For the text-containing cell, return its midpoint in [X, Y] coordinate format. 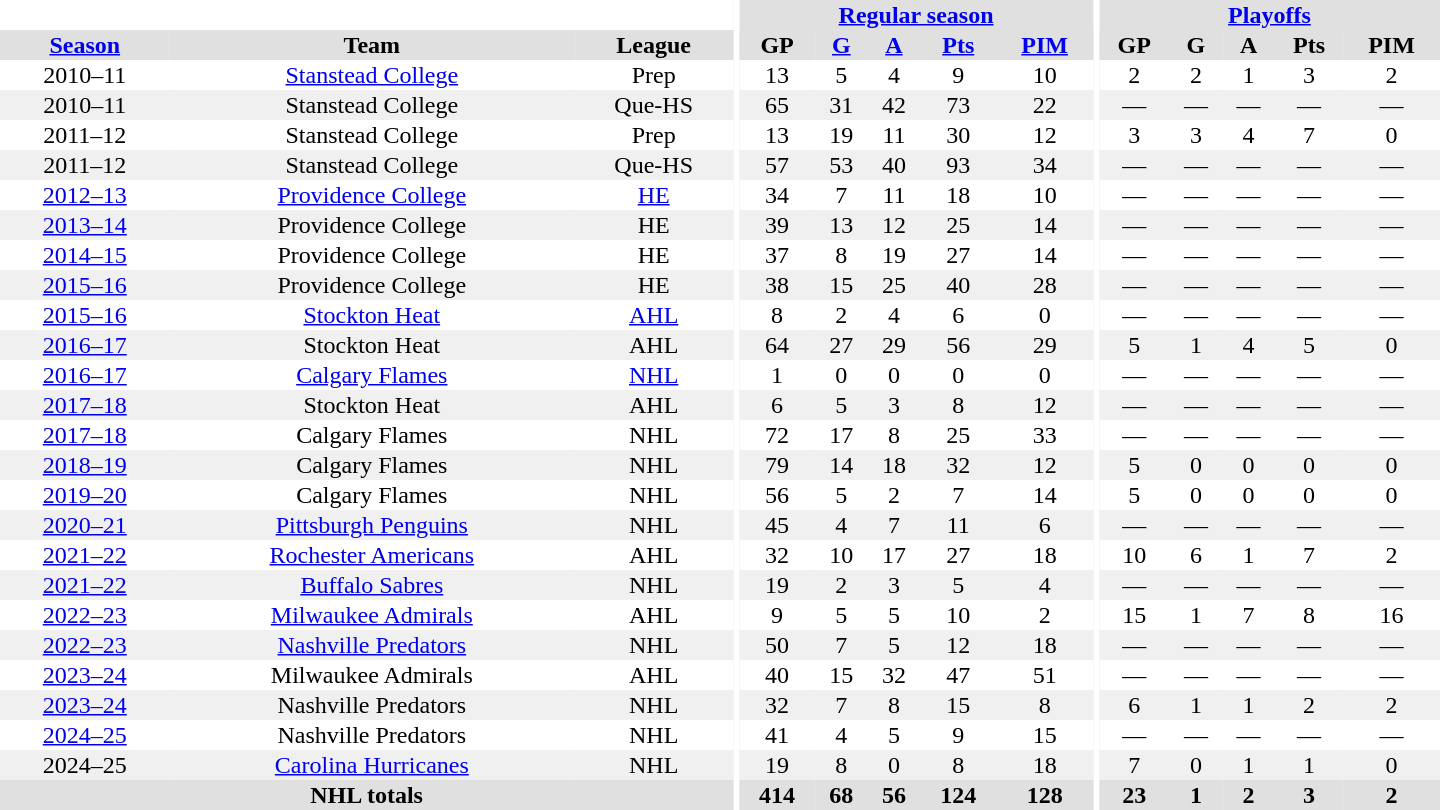
128 [1044, 795]
2020–21 [85, 525]
Playoffs [1270, 15]
2019–20 [85, 495]
2012–13 [85, 195]
League [654, 45]
42 [894, 105]
23 [1134, 795]
28 [1044, 285]
39 [777, 225]
38 [777, 285]
NHL totals [366, 795]
53 [842, 165]
Team [372, 45]
51 [1044, 675]
31 [842, 105]
Regular season [916, 15]
50 [777, 645]
2014–15 [85, 255]
Rochester Americans [372, 555]
79 [777, 465]
2013–14 [85, 225]
73 [958, 105]
22 [1044, 105]
47 [958, 675]
Season [85, 45]
30 [958, 135]
414 [777, 795]
68 [842, 795]
33 [1044, 435]
41 [777, 735]
Pittsburgh Penguins [372, 525]
45 [777, 525]
64 [777, 345]
57 [777, 165]
Buffalo Sabres [372, 585]
65 [777, 105]
37 [777, 255]
16 [1392, 615]
2018–19 [85, 465]
124 [958, 795]
Carolina Hurricanes [372, 765]
72 [777, 435]
93 [958, 165]
